Return the [x, y] coordinate for the center point of the cell that contains the specified text.  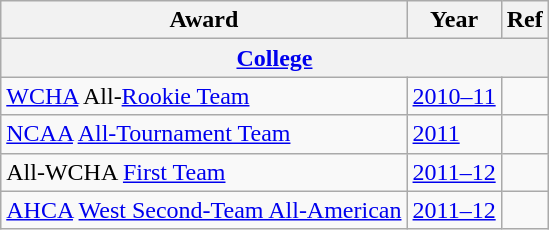
2010–11 [454, 96]
AHCA West Second-Team All-American [204, 210]
2011 [454, 134]
WCHA All-Rookie Team [204, 96]
Award [204, 20]
Year [454, 20]
NCAA All-Tournament Team [204, 134]
Ref [524, 20]
All-WCHA First Team [204, 172]
College [274, 58]
